Scan for the cell matching the given text and deliver its (X, Y) coordinate at center. 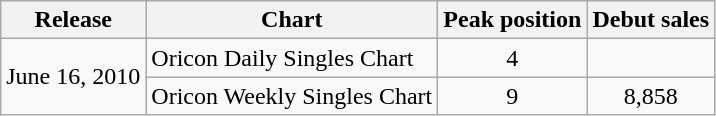
4 (512, 58)
Chart (292, 20)
Oricon Daily Singles Chart (292, 58)
8,858 (651, 96)
June 16, 2010 (74, 77)
Peak position (512, 20)
Release (74, 20)
Debut sales (651, 20)
Oricon Weekly Singles Chart (292, 96)
9 (512, 96)
